Scan for the cell matching the given text and deliver its (x, y) coordinate at center. 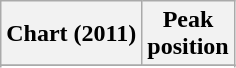
Chart (2011) (72, 34)
Peakposition (188, 34)
